Provide the (x, y) coordinate of the cell's center where the given text is located.  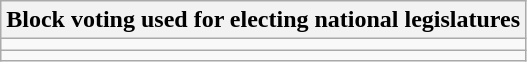
Block voting used for electing national legislatures (264, 20)
